Pinpoint the cell where the given text exists, returning its [x, y] midpoint coordinate. 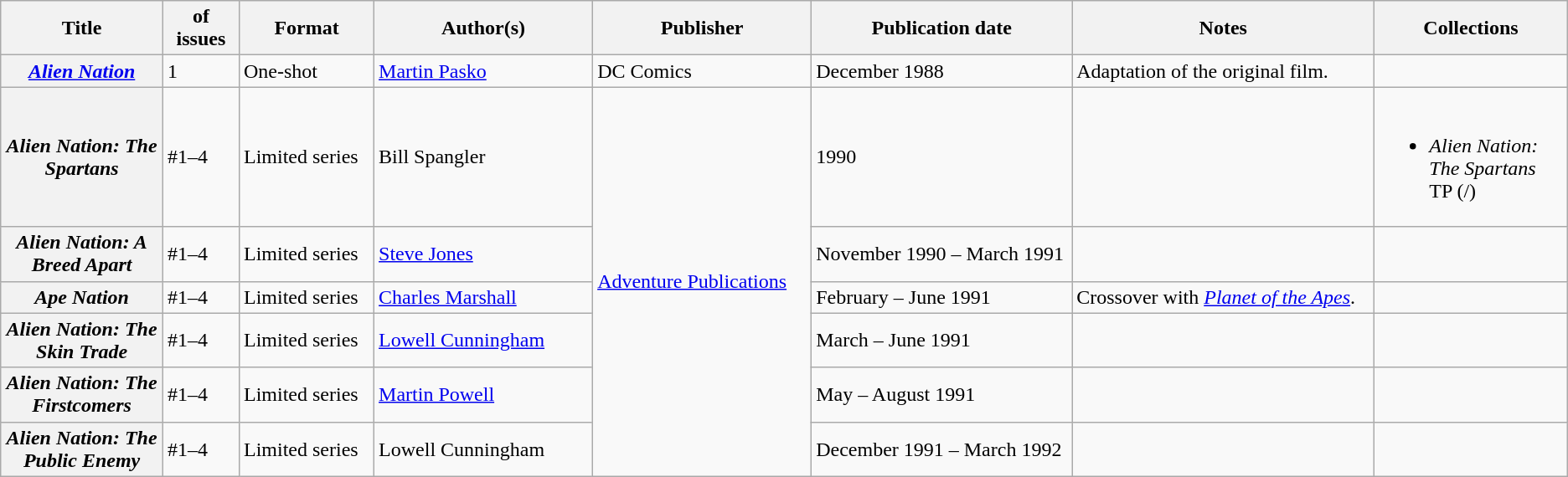
Collections [1471, 28]
Notes [1223, 28]
1990 [941, 157]
1 [201, 71]
DC Comics [702, 71]
Steve Jones [484, 254]
February – June 1991 [941, 297]
Publisher [702, 28]
Publication date [941, 28]
One-shot [307, 71]
December 1991 – March 1992 [941, 449]
Bill Spangler [484, 157]
Author(s) [484, 28]
Adventure Publications [702, 281]
Alien Nation: The Skin Trade [82, 340]
Alien Nation: A Breed Apart [82, 254]
May – August 1991 [941, 395]
Crossover with Planet of the Apes. [1223, 297]
Format [307, 28]
Alien Nation: The Spartans TP (/) [1471, 157]
of issues [201, 28]
Adaptation of the original film. [1223, 71]
Charles Marshall [484, 297]
Alien Nation: The Firstcomers [82, 395]
November 1990 – March 1991 [941, 254]
Ape Nation [82, 297]
Alien Nation: The Public Enemy [82, 449]
Martin Powell [484, 395]
Alien Nation [82, 71]
Alien Nation: The Spartans [82, 157]
Martin Pasko [484, 71]
December 1988 [941, 71]
March – June 1991 [941, 340]
Title [82, 28]
